Scan for the cell matching the given text and deliver its (x, y) coordinate at center. 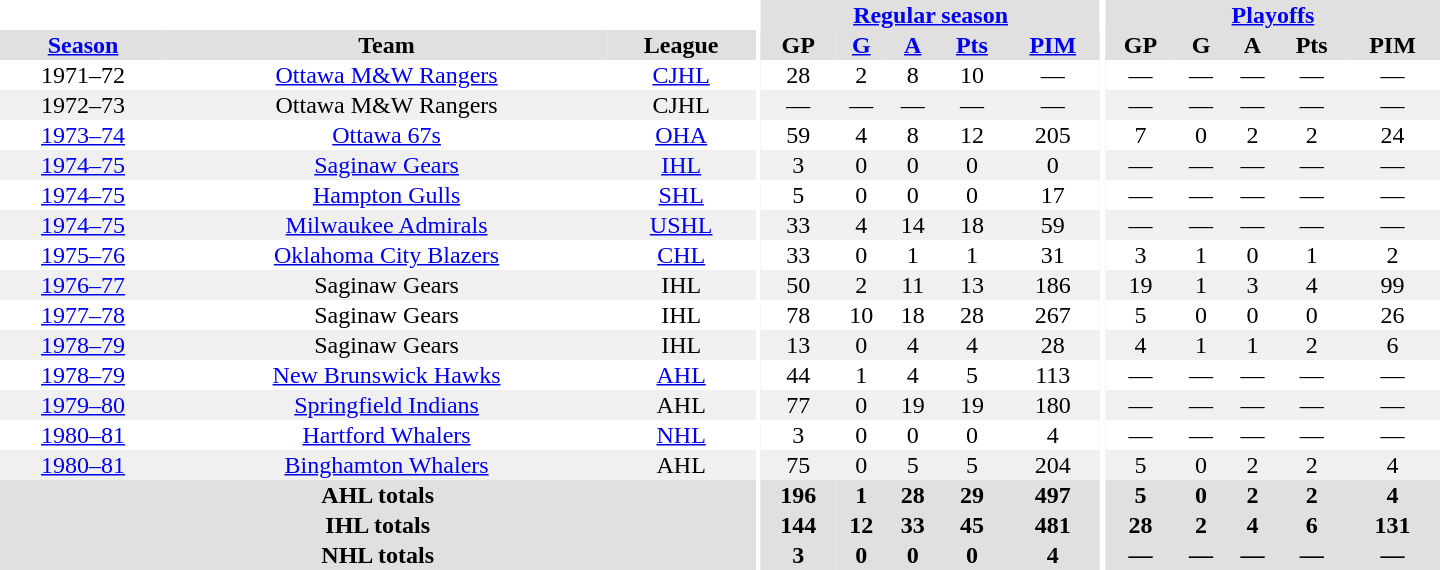
29 (972, 495)
Oklahoma City Blazers (386, 255)
NHL totals (378, 555)
44 (798, 375)
77 (798, 405)
Springfield Indians (386, 405)
78 (798, 315)
497 (1052, 495)
186 (1052, 285)
131 (1392, 525)
7 (1140, 135)
180 (1052, 405)
1973–74 (83, 135)
1979–80 (83, 405)
144 (798, 525)
NHL (681, 435)
New Brunswick Hawks (386, 375)
Ottawa 67s (386, 135)
IHL totals (378, 525)
Hampton Gulls (386, 195)
17 (1052, 195)
204 (1052, 465)
CHL (681, 255)
267 (1052, 315)
1972–73 (83, 105)
1975–76 (83, 255)
League (681, 45)
99 (1392, 285)
1971–72 (83, 75)
AHL totals (378, 495)
113 (1052, 375)
Regular season (930, 15)
14 (913, 225)
Binghamton Whalers (386, 465)
SHL (681, 195)
Milwaukee Admirals (386, 225)
45 (972, 525)
1977–78 (83, 315)
Season (83, 45)
USHL (681, 225)
24 (1392, 135)
OHA (681, 135)
481 (1052, 525)
31 (1052, 255)
205 (1052, 135)
196 (798, 495)
1976–77 (83, 285)
11 (913, 285)
26 (1392, 315)
75 (798, 465)
Hartford Whalers (386, 435)
Team (386, 45)
Playoffs (1273, 15)
50 (798, 285)
